From the cell containing the given text, extract its center point as [X, Y] coordinate. 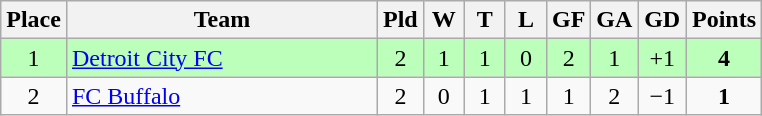
FC Buffalo [222, 96]
Team [222, 20]
+1 [662, 58]
L [526, 20]
Detroit City FC [222, 58]
Place [34, 20]
4 [724, 58]
T [484, 20]
Points [724, 20]
GF [568, 20]
GA [614, 20]
W [444, 20]
−1 [662, 96]
Pld [401, 20]
GD [662, 20]
